Provide the (x, y) coordinate of the cell's center where the given text is located.  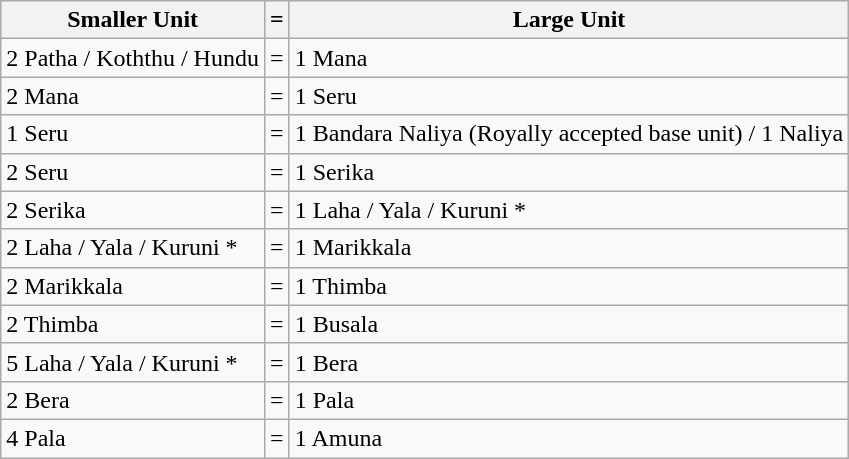
1 Mana (569, 58)
5 Laha / Yala / Kuruni * (133, 362)
1 Amuna (569, 438)
4 Pala (133, 438)
1 Marikkala (569, 248)
2 Seru (133, 172)
1 Laha / Yala / Kuruni * (569, 210)
2 Marikkala (133, 286)
1 Serika (569, 172)
1 Bera (569, 362)
2 Thimba (133, 324)
1 Pala (569, 400)
2 Mana (133, 96)
1 Thimba (569, 286)
Smaller Unit (133, 20)
2 Laha / Yala / Kuruni * (133, 248)
1 Bandara Naliya (Royally accepted base unit) / 1 Naliya (569, 134)
Large Unit (569, 20)
2 Patha / Koththu / Hundu (133, 58)
1 Busala (569, 324)
2 Bera (133, 400)
2 Serika (133, 210)
